Provide the (x, y) coordinate of the cell's center where the given text is located.  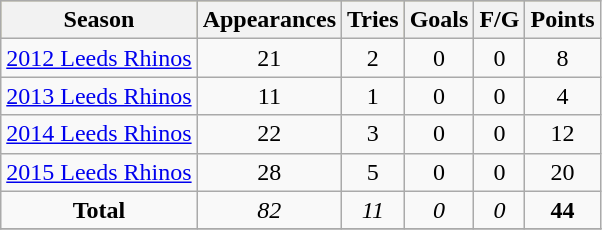
Tries (374, 20)
21 (269, 58)
4 (562, 96)
5 (374, 172)
Total (99, 210)
F/G (500, 20)
82 (269, 210)
44 (562, 210)
8 (562, 58)
22 (269, 134)
20 (562, 172)
3 (374, 134)
12 (562, 134)
Appearances (269, 20)
1 (374, 96)
Points (562, 20)
2012 Leeds Rhinos (99, 58)
Season (99, 20)
2014 Leeds Rhinos (99, 134)
2015 Leeds Rhinos (99, 172)
28 (269, 172)
2 (374, 58)
2013 Leeds Rhinos (99, 96)
Goals (439, 20)
